Extract the [X, Y] coordinate from the center of the cell holding the provided text.  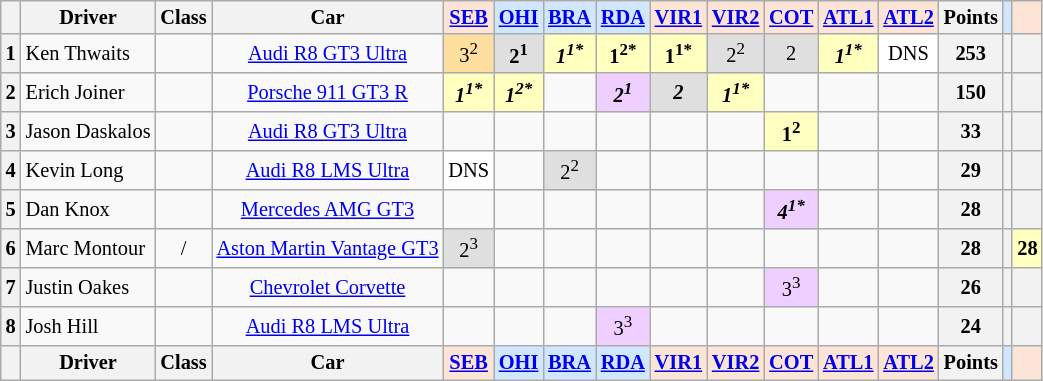
/ [183, 248]
150 [971, 92]
Ken Thwaits [88, 54]
Chevrolet Corvette [328, 288]
23 [468, 248]
41* [791, 210]
Erich Joiner [88, 92]
Josh Hill [88, 326]
6 [11, 248]
32 [468, 54]
Dan Knox [88, 210]
Justin Oakes [88, 288]
8 [11, 326]
7 [11, 288]
1 [11, 54]
Kevin Long [88, 170]
Porsche 911 GT3 R [328, 92]
Mercedes AMG GT3 [328, 210]
253 [971, 54]
4 [11, 170]
5 [11, 210]
Marc Montour [88, 248]
26 [971, 288]
24 [971, 326]
29 [971, 170]
Jason Daskalos [88, 132]
12 [791, 132]
3 [11, 132]
Aston Martin Vantage GT3 [328, 248]
